Capture the cell that displays the provided text and extract its (x, y) central coordinate. 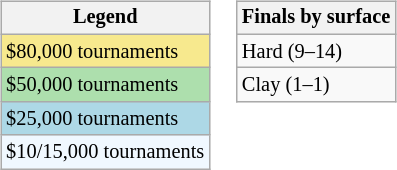
$80,000 tournaments (105, 51)
Clay (1–1) (316, 85)
Finals by surface (316, 18)
Legend (105, 18)
$25,000 tournaments (105, 119)
$50,000 tournaments (105, 85)
$10/15,000 tournaments (105, 152)
Hard (9–14) (316, 51)
